Capture the cell that displays the provided text and extract its [x, y] central coordinate. 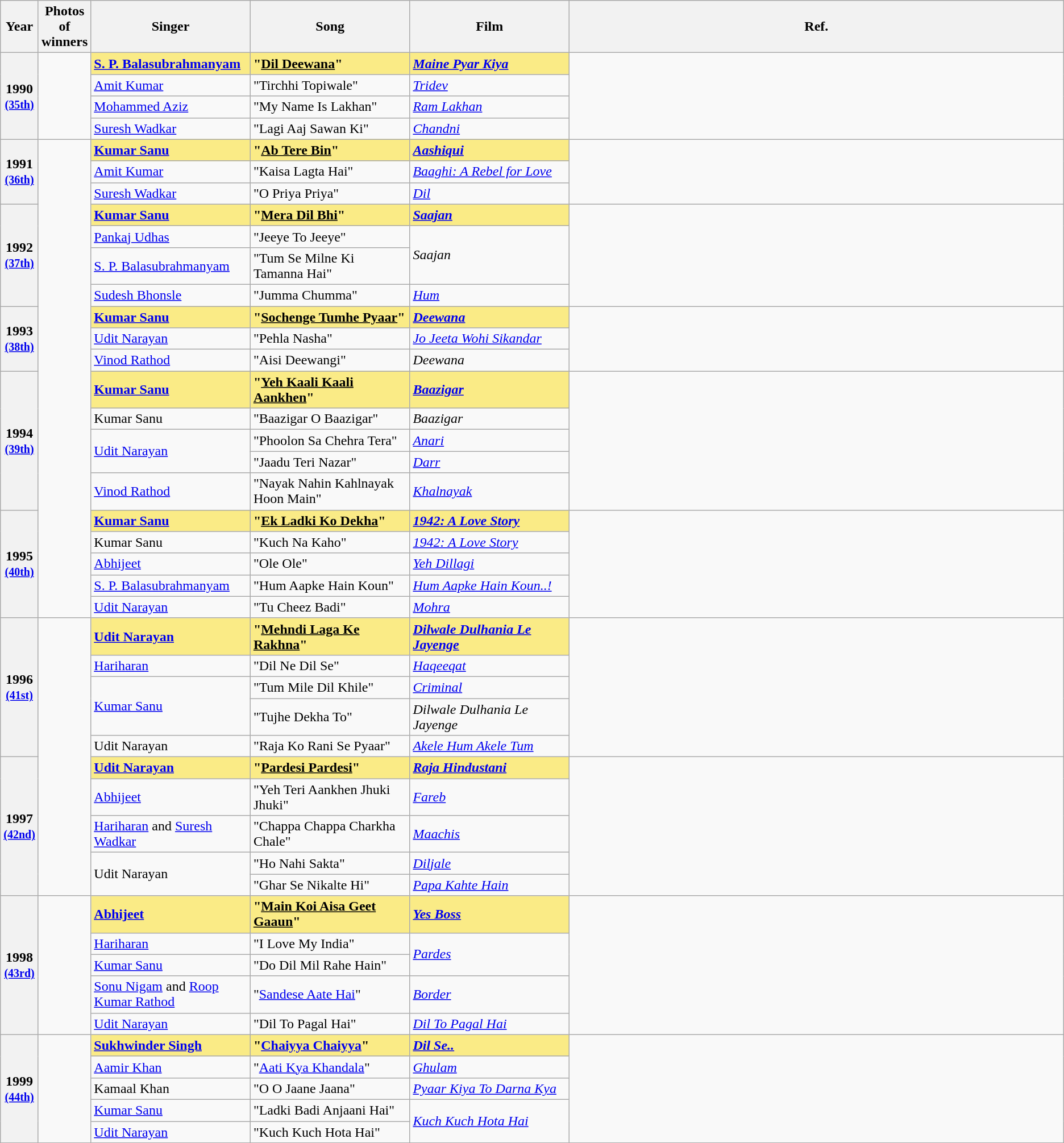
"My Name Is Lakhan" [330, 107]
"O Priya Priya" [330, 193]
"Tum Mile Dil Khile" [330, 687]
"Mera Dil Bhi" [330, 215]
Haqeeqat [490, 666]
Jo Jeeta Wohi Sikandar [490, 339]
"Hum Aapke Hain Koun" [330, 585]
"Sochenge Tumhe Pyaar" [330, 317]
"Chappa Chappa Charkha Chale" [330, 834]
"Do Dil Mil Rahe Hain" [330, 965]
Raja Hindustani [490, 768]
"Raja Ko Rani Se Pyaar" [330, 746]
"Aisi Deewangi" [330, 360]
1993 (38th) [19, 338]
"Pardesi Pardesi" [330, 768]
Dil To Pagal Hai [490, 1024]
"Tum Se Milne Ki Tamanna Hai" [330, 266]
"Tu Cheez Badi" [330, 607]
Yeh Dillagi [490, 564]
Yes Boss [490, 914]
"Ghar Se Nikalte Hi" [330, 885]
Diljale [490, 863]
Pardes [490, 954]
Sukhwinder Singh [171, 1045]
"Dil Deewana" [330, 64]
"Kuch Kuch Hota Hai" [330, 1132]
"Nayak Nahin Kahlnayak Hoon Main" [330, 491]
Hariharan and Suresh Wadkar [171, 834]
Pyaar Kiya To Darna Kya [490, 1088]
Chandni [490, 128]
Year [19, 27]
Photos of winners [64, 27]
"Lagi Aaj Sawan Ki" [330, 128]
Aamir Khan [171, 1067]
Sudesh Bhonsle [171, 295]
"I Love My India" [330, 944]
"Aati Kya Khandala" [330, 1067]
Dil Se.. [490, 1045]
"Ole Ole" [330, 564]
"Main Koi Aisa Geet Gaaun" [330, 914]
1990 (35th) [19, 96]
"Jumma Chumma" [330, 295]
Mohra [490, 607]
Fareb [490, 797]
1999 (44th) [19, 1088]
1994 (39th) [19, 440]
Ref. [816, 27]
"Kaisa Lagta Hai" [330, 172]
"Dil Ne Dil Se" [330, 666]
Ram Lakhan [490, 107]
"Ab Tere Bin" [330, 150]
"Sandese Aate Hai" [330, 995]
Kuch Kuch Hota Hai [490, 1121]
Baaghi: A Rebel for Love [490, 172]
Khalnayak [490, 491]
1997 (42nd) [19, 826]
Mohammed Aziz [171, 107]
Aashiqui [490, 150]
Pankaj Udhas [171, 236]
1995 (40th) [19, 564]
Maine Pyar Kiya [490, 64]
Hum [490, 295]
"Ek Ladki Ko Dekha" [330, 521]
Anari [490, 440]
"Phoolon Sa Chehra Tera" [330, 440]
"Pehla Nasha" [330, 339]
"Mehndi Laga Ke Rakhna" [330, 637]
Dil [490, 193]
Darr [490, 462]
"Tirchhi Topiwale" [330, 85]
"Tujhe Dekha To" [330, 716]
Papa Kahte Hain [490, 885]
"Jaadu Teri Nazar" [330, 462]
Tridev [490, 85]
"Ladki Badi Anjaani Hai" [330, 1110]
"Jeeye To Jeeye" [330, 236]
1998 (43rd) [19, 965]
Akele Hum Akele Tum [490, 746]
Song [330, 27]
1991 (36th) [19, 172]
Kamaal Khan [171, 1088]
Maachis [490, 834]
"Kuch Na Kaho" [330, 542]
"Baazigar O Baazigar" [330, 419]
"Chaiyya Chaiyya" [330, 1045]
1992 (37th) [19, 255]
"Yeh Teri Aankhen Jhuki Jhuki" [330, 797]
"Dil To Pagal Hai" [330, 1024]
Singer [171, 27]
Criminal [490, 687]
Sonu Nigam and Roop Kumar Rathod [171, 995]
Border [490, 995]
Ghulam [490, 1067]
"Yeh Kaali Kaali Aankhen" [330, 390]
1996 (41st) [19, 687]
Hum Aapke Hain Koun..! [490, 585]
"Ho Nahi Sakta" [330, 863]
"O O Jaane Jaana" [330, 1088]
Film [490, 27]
